Provide the [X, Y] coordinate of the cell's center where the given text is located.  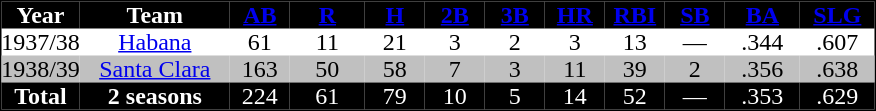
5 [515, 96]
.638 [838, 70]
AB [260, 16]
Year [40, 16]
52 [635, 96]
Habana [155, 42]
79 [395, 96]
.629 [838, 96]
1938/39 [40, 70]
2B [455, 16]
21 [395, 42]
.344 [762, 42]
2 seasons [155, 96]
50 [328, 70]
10 [455, 96]
RBI [635, 16]
224 [260, 96]
39 [635, 70]
HR [575, 16]
SB [695, 16]
1937/38 [40, 42]
SLG [838, 16]
7 [455, 70]
H [395, 16]
163 [260, 70]
13 [635, 42]
R [328, 16]
.356 [762, 70]
.353 [762, 96]
Team [155, 16]
3B [515, 16]
Total [40, 96]
58 [395, 70]
Santa Clara [155, 70]
14 [575, 96]
.607 [838, 42]
BA [762, 16]
